For the text-containing cell, return its midpoint in [X, Y] coordinate format. 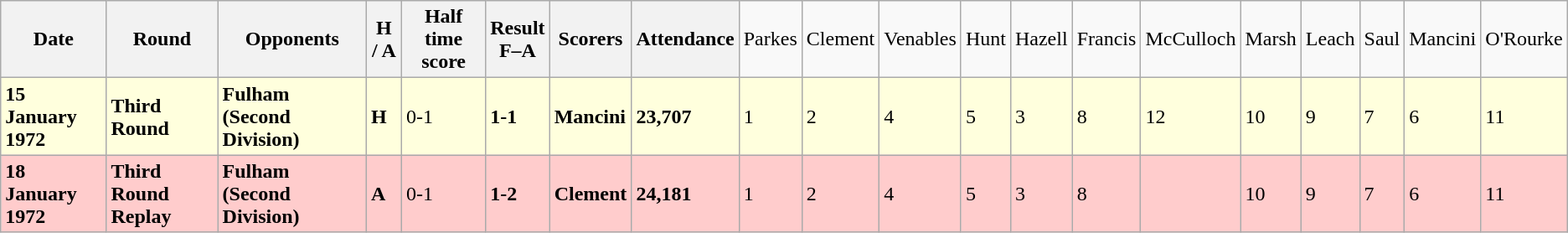
24,181 [685, 194]
Francis [1106, 39]
Third Round Replay [162, 194]
Leach [1330, 39]
1-1 [518, 116]
Hunt [985, 39]
O'Rourke [1524, 39]
Half time score [443, 39]
Round [162, 39]
Third Round [162, 116]
A [384, 194]
H / A [384, 39]
Marsh [1271, 39]
Opponents [291, 39]
ResultF–A [518, 39]
15 January 1972 [54, 116]
McCulloch [1191, 39]
Hazell [1041, 39]
18 January 1972 [54, 194]
1-2 [518, 194]
12 [1191, 116]
23,707 [685, 116]
Venables [921, 39]
H [384, 116]
Scorers [591, 39]
Date [54, 39]
Parkes [771, 39]
Attendance [685, 39]
Saul [1382, 39]
